Extract the (x, y) coordinate from the center of the cell holding the provided text.  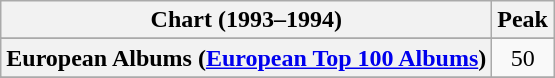
50 (523, 58)
Chart (1993–1994) (246, 20)
European Albums (European Top 100 Albums) (246, 58)
Peak (523, 20)
